Find where the given text appears and provide that cell's center as (X, Y) coordinate. 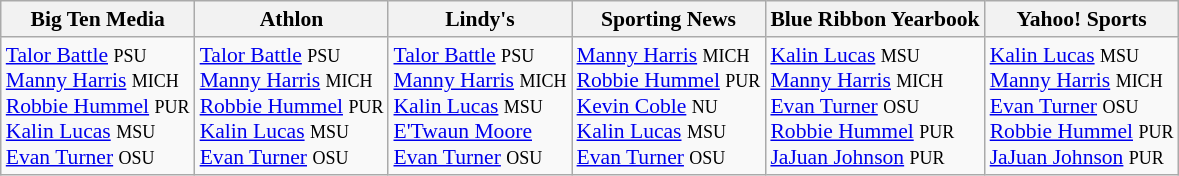
Athlon (292, 19)
Lindy's (480, 19)
Blue Ribbon Yearbook (874, 19)
Manny Harris MICHRobbie Hummel PURKevin Coble NUKalin Lucas MSUEvan Turner OSU (669, 106)
Talor Battle PSUManny Harris MICHKalin Lucas MSUE'Twaun MooreEvan Turner OSU (480, 106)
Big Ten Media (98, 19)
Sporting News (669, 19)
Yahoo! Sports (1082, 19)
